Provide the [X, Y] coordinate of the cell's center where the given text is located.  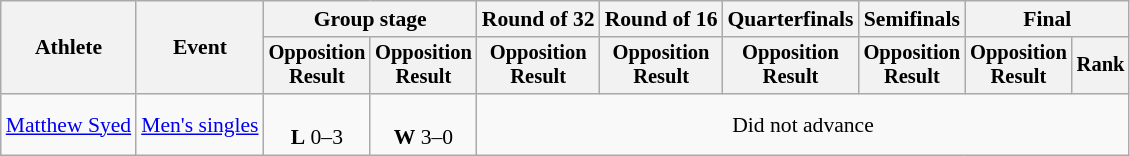
W 3–0 [424, 124]
Group stage [370, 19]
Men's singles [200, 124]
Round of 16 [662, 19]
Event [200, 48]
Semifinals [912, 19]
Athlete [68, 48]
Did not advance [804, 124]
Rank [1101, 66]
Final [1047, 19]
Round of 32 [538, 19]
Matthew Syed [68, 124]
Quarterfinals [791, 19]
L 0–3 [318, 124]
